Provide the (X, Y) coordinate of the cell's center where the given text is located.  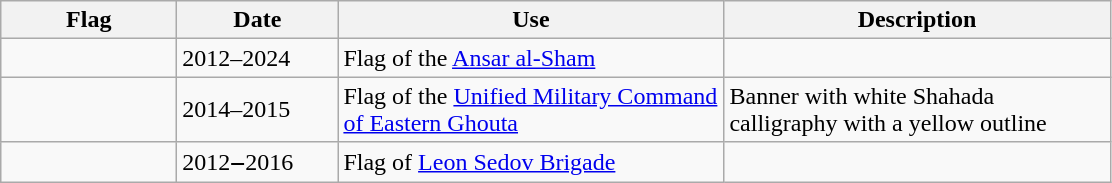
2012‒2016 (258, 162)
Flag (89, 20)
2012–2024 (258, 58)
Date (258, 20)
Banner with white Shahada calligraphy with a yellow outline (917, 110)
Flag of the Unified Military Command of Eastern Ghouta (531, 110)
Flag of the Ansar al-Sham (531, 58)
2014–2015 (258, 110)
Use (531, 20)
Flag of Leon Sedov Brigade (531, 162)
Description (917, 20)
